Extract the (x, y) coordinate from the center of the cell holding the provided text.  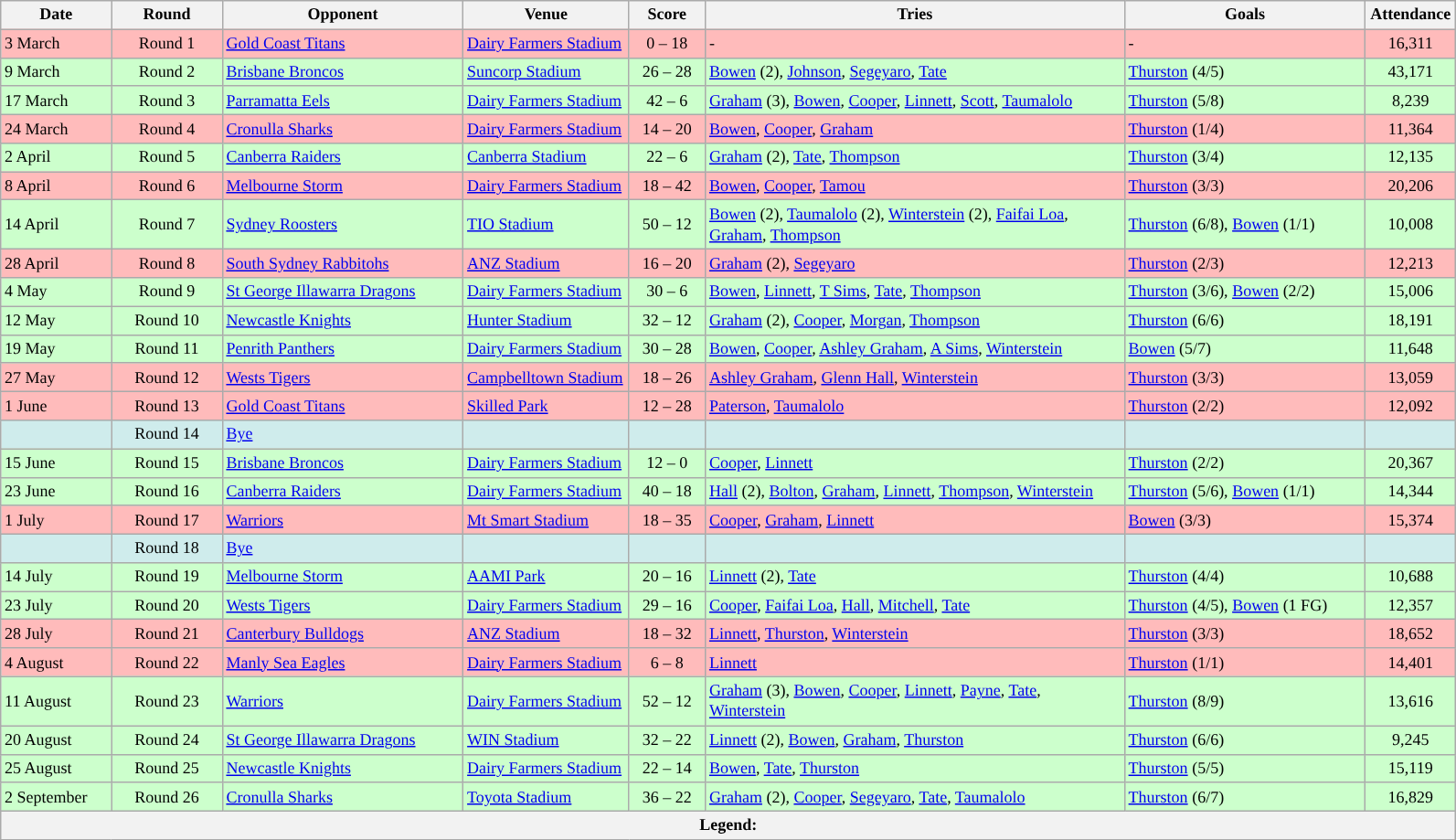
Venue (547, 15)
22 – 6 (667, 157)
14 July (57, 578)
Bowen (5/7) (1245, 349)
Ashley Graham, Glenn Hall, Winterstein (916, 377)
30 – 6 (667, 292)
Round 12 (166, 377)
11 August (57, 701)
Graham (3), Bowen, Cooper, Linnett, Payne, Tate, Winterstein (916, 701)
Round 21 (166, 634)
15,374 (1411, 519)
Round 2 (166, 71)
Goals (1245, 15)
Hunter Stadium (547, 320)
Round 10 (166, 320)
TIO Stadium (547, 225)
Penrith Panthers (343, 349)
South Sydney Rabbitohs (343, 263)
14 April (57, 225)
Thurston (1/1) (1245, 662)
Attendance (1411, 15)
26 – 28 (667, 71)
40 – 18 (667, 492)
Bowen (2), Johnson, Segeyaro, Tate (916, 71)
13,059 (1411, 377)
Round 22 (166, 662)
Paterson, Taumalolo (916, 406)
Suncorp Stadium (547, 71)
Round 24 (166, 740)
Linnett, Thurston, Winterstein (916, 634)
Graham (2), Cooper, Segeyaro, Tate, Taumalolo (916, 797)
Thurston (4/5) (1245, 71)
Score (667, 15)
Manly Sea Eagles (343, 662)
Graham (3), Bowen, Cooper, Linnett, Scott, Taumalolo (916, 101)
Round 7 (166, 225)
2 April (57, 157)
2 September (57, 797)
52 – 12 (667, 701)
Thurston (6/8), Bowen (1/1) (1245, 225)
Round 3 (166, 101)
32 – 22 (667, 740)
28 July (57, 634)
Sydney Roosters (343, 225)
Thurston (4/5), Bowen (1 FG) (1245, 605)
16 – 20 (667, 263)
Opponent (343, 15)
Linnett (916, 662)
Bowen, Tate, Thurston (916, 768)
Linnett (2), Tate (916, 578)
1 June (57, 406)
18 – 42 (667, 186)
12 May (57, 320)
12 – 0 (667, 463)
Round 26 (166, 797)
Thurston (3/4) (1245, 157)
15,006 (1411, 292)
18 – 32 (667, 634)
Round 20 (166, 605)
42 – 6 (667, 101)
Toyota Stadium (547, 797)
Canterbury Bulldogs (343, 634)
12,357 (1411, 605)
Tries (916, 15)
Bowen (3/3) (1245, 519)
Bowen, Cooper, Graham (916, 128)
Campbelltown Stadium (547, 377)
Round 14 (166, 435)
24 March (57, 128)
Thurston (1/4) (1245, 128)
Round 6 (166, 186)
11,364 (1411, 128)
Linnett (2), Bowen, Graham, Thurston (916, 740)
Cooper, Linnett (916, 463)
Canberra Stadium (547, 157)
22 – 14 (667, 768)
19 May (57, 349)
Thurston (4/4) (1245, 578)
Round 16 (166, 492)
Round (166, 15)
15 June (57, 463)
32 – 12 (667, 320)
Bowen, Cooper, Ashley Graham, A Sims, Winterstein (916, 349)
18,652 (1411, 634)
0 – 18 (667, 44)
20 August (57, 740)
Hall (2), Bolton, Graham, Linnett, Thompson, Winterstein (916, 492)
23 July (57, 605)
AAMI Park (547, 578)
Round 8 (166, 263)
27 May (57, 377)
Thurston (5/6), Bowen (1/1) (1245, 492)
Legend: (728, 824)
Mt Smart Stadium (547, 519)
Round 23 (166, 701)
Bowen, Linnett, T Sims, Tate, Thompson (916, 292)
28 April (57, 263)
12,135 (1411, 157)
14,401 (1411, 662)
Round 19 (166, 578)
50 – 12 (667, 225)
9,245 (1411, 740)
Parramatta Eels (343, 101)
11,648 (1411, 349)
Thurston (2/3) (1245, 263)
25 August (57, 768)
15,119 (1411, 768)
12,092 (1411, 406)
6 – 8 (667, 662)
Round 1 (166, 44)
8 April (57, 186)
12 – 28 (667, 406)
3 March (57, 44)
Round 25 (166, 768)
Graham (2), Segeyaro (916, 263)
29 – 16 (667, 605)
WIN Stadium (547, 740)
Graham (2), Tate, Thompson (916, 157)
23 June (57, 492)
18 – 35 (667, 519)
16,829 (1411, 797)
16,311 (1411, 44)
10,008 (1411, 225)
Cooper, Faifai Loa, Hall, Mitchell, Tate (916, 605)
20,367 (1411, 463)
Bowen (2), Taumalolo (2), Winterstein (2), Faifai Loa, Graham, Thompson (916, 225)
18 – 26 (667, 377)
Round 5 (166, 157)
4 May (57, 292)
18,191 (1411, 320)
Skilled Park (547, 406)
Thurston (8/9) (1245, 701)
Round 18 (166, 548)
14 – 20 (667, 128)
8,239 (1411, 101)
Bowen, Cooper, Tamou (916, 186)
36 – 22 (667, 797)
Round 11 (166, 349)
Thurston (3/6), Bowen (2/2) (1245, 292)
Round 17 (166, 519)
10,688 (1411, 578)
13,616 (1411, 701)
Cooper, Graham, Linnett (916, 519)
Graham (2), Cooper, Morgan, Thompson (916, 320)
43,171 (1411, 71)
Round 4 (166, 128)
12,213 (1411, 263)
Date (57, 15)
Thurston (5/5) (1245, 768)
Round 9 (166, 292)
Round 13 (166, 406)
Round 15 (166, 463)
14,344 (1411, 492)
1 July (57, 519)
30 – 28 (667, 349)
Thurston (6/7) (1245, 797)
4 August (57, 662)
Thurston (5/8) (1245, 101)
20,206 (1411, 186)
20 – 16 (667, 578)
9 March (57, 71)
17 March (57, 101)
